Pinpoint the cell where the given text exists, returning its [x, y] midpoint coordinate. 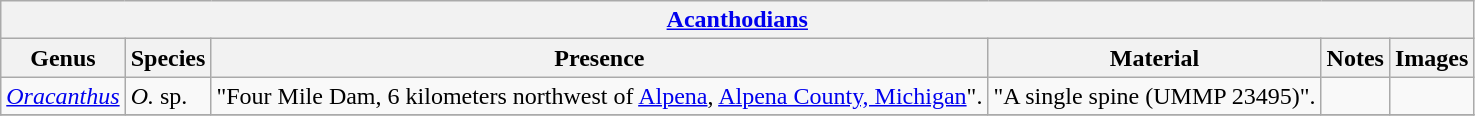
Oracanthus [63, 96]
Acanthodians [738, 20]
Genus [63, 58]
"Four Mile Dam, 6 kilometers northwest of Alpena, Alpena County, Michigan". [600, 96]
"A single spine (UMMP 23495)". [1154, 96]
Material [1154, 58]
Notes [1355, 58]
Species [168, 58]
O. sp. [168, 96]
Images [1431, 58]
Presence [600, 58]
